Locate the cell with the specified text and output its (X, Y) center coordinate. 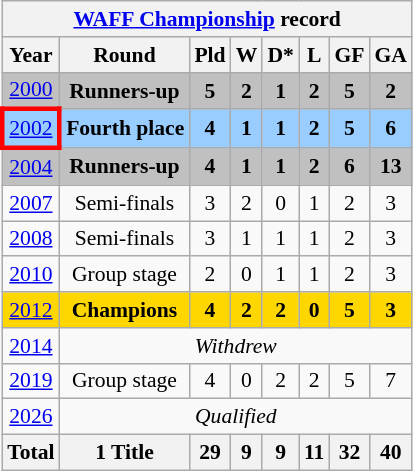
2010 (30, 275)
2004 (30, 166)
11 (314, 453)
GA (392, 55)
Round (125, 55)
WAFF Championship record (207, 19)
2014 (30, 346)
Qualified (236, 417)
32 (349, 453)
Pld (210, 55)
2012 (30, 310)
7 (392, 381)
2000 (30, 90)
2026 (30, 417)
Total (30, 453)
1 Title (125, 453)
D* (280, 55)
40 (392, 453)
2002 (30, 130)
2019 (30, 381)
W (247, 55)
Fourth place (125, 130)
L (314, 55)
Withdrew (236, 346)
29 (210, 453)
Year (30, 55)
GF (349, 55)
Champions (125, 310)
13 (392, 166)
2007 (30, 203)
2008 (30, 239)
